Identify which cell holds the provided text, then report its [X, Y] central coordinate. 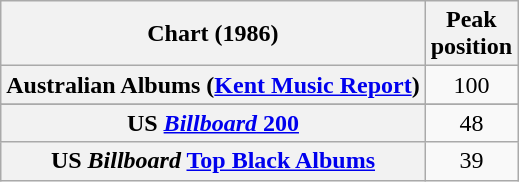
US Billboard Top Black Albums [213, 161]
Peakposition [471, 34]
US Billboard 200 [213, 123]
48 [471, 123]
Australian Albums (Kent Music Report) [213, 85]
Chart (1986) [213, 34]
100 [471, 85]
39 [471, 161]
